From the cell containing the given text, extract its center point as (x, y) coordinate. 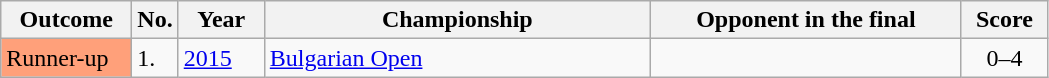
2015 (221, 58)
Year (221, 20)
Opponent in the final (806, 20)
0–4 (1004, 58)
Bulgarian Open (457, 58)
No. (155, 20)
Championship (457, 20)
Score (1004, 20)
1. (155, 58)
Runner-up (66, 58)
Outcome (66, 20)
